Determine the [X, Y] coordinate at the center of the cell enclosing the given text.  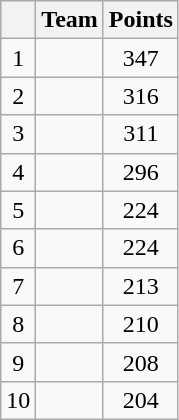
2 [18, 96]
5 [18, 210]
Team [70, 20]
1 [18, 58]
10 [18, 400]
7 [18, 286]
Points [140, 20]
8 [18, 324]
213 [140, 286]
204 [140, 400]
4 [18, 172]
316 [140, 96]
311 [140, 134]
347 [140, 58]
6 [18, 248]
9 [18, 362]
3 [18, 134]
210 [140, 324]
296 [140, 172]
208 [140, 362]
